Scan for the cell matching the given text and deliver its (X, Y) coordinate at center. 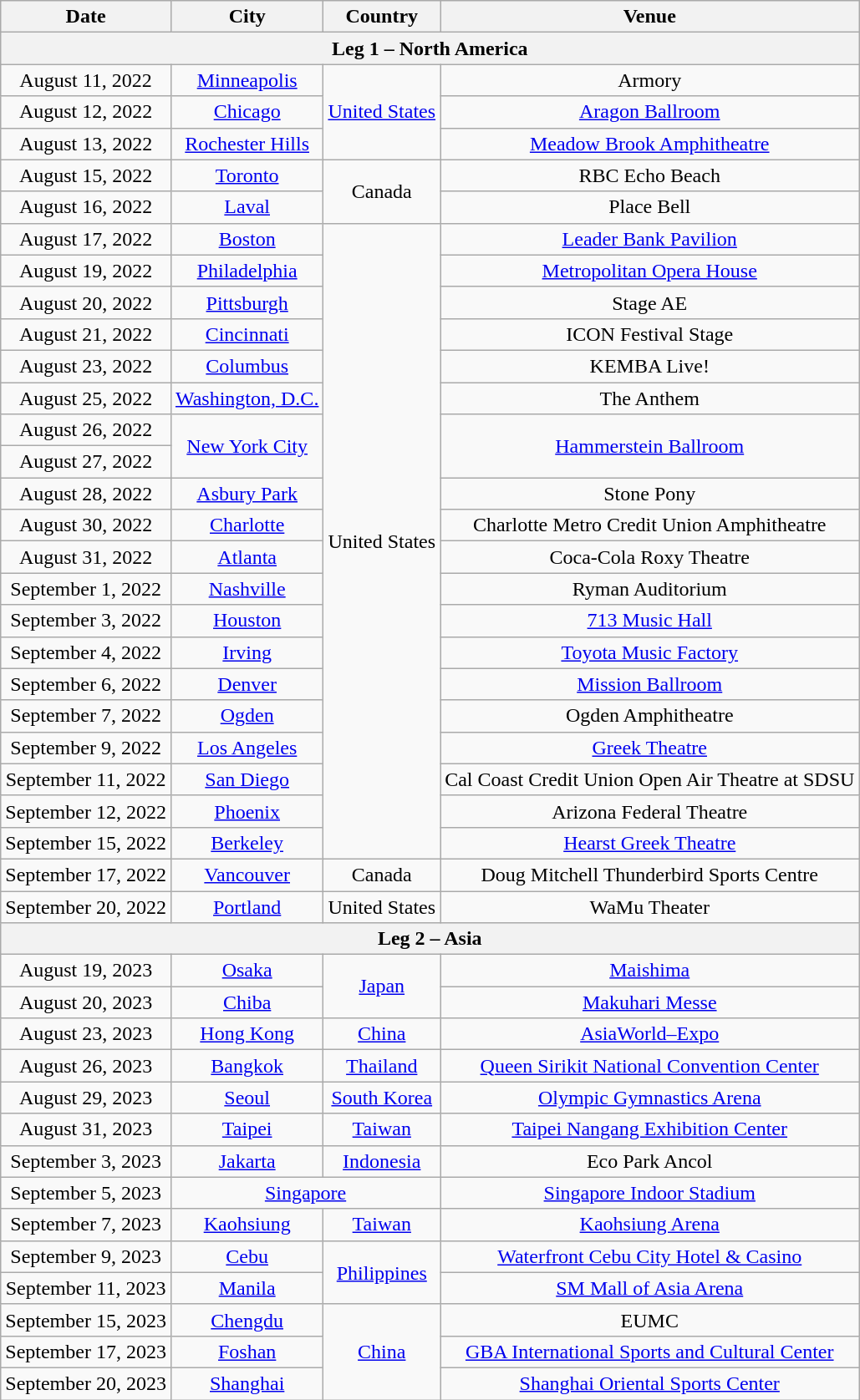
September 20, 2022 (86, 906)
Makuhari Messe (650, 1002)
Toronto (247, 175)
Date (86, 17)
Boston (247, 239)
August 23, 2022 (86, 366)
September 1, 2022 (86, 589)
August 20, 2022 (86, 302)
Chengdu (247, 1320)
Olympic Gymnastics Arena (650, 1098)
Meadow Brook Amphitheatre (650, 144)
September 7, 2023 (86, 1225)
Minneapolis (247, 80)
September 3, 2022 (86, 621)
Washington, D.C. (247, 398)
Shanghai Oriental Sports Center (650, 1383)
Pittsburgh (247, 302)
August 25, 2022 (86, 398)
August 23, 2023 (86, 1034)
Aragon Ballroom (650, 112)
Jakarta (247, 1161)
Osaka (247, 971)
Maishima (650, 971)
September 17, 2023 (86, 1352)
Houston (247, 621)
September 6, 2022 (86, 684)
September 15, 2023 (86, 1320)
Denver (247, 684)
Arizona Federal Theatre (650, 811)
Cal Coast Credit Union Open Air Theatre at SDSU (650, 779)
August 20, 2023 (86, 1002)
Stage AE (650, 302)
August 30, 2022 (86, 525)
Philadelphia (247, 271)
Waterfront Cebu City Hotel & Casino (650, 1256)
Berkeley (247, 843)
Hearst Greek Theatre (650, 843)
August 27, 2022 (86, 462)
Leg 2 – Asia (430, 939)
RBC Echo Beach (650, 175)
Queen Sirikit National Convention Center (650, 1066)
Foshan (247, 1352)
August 12, 2022 (86, 112)
Laval (247, 207)
Vancouver (247, 875)
September 17, 2022 (86, 875)
Shanghai (247, 1383)
Philippines (382, 1272)
Kaohsiung Arena (650, 1225)
Coca-Cola Roxy Theatre (650, 557)
August 13, 2022 (86, 144)
August 17, 2022 (86, 239)
Asbury Park (247, 494)
Leg 1 – North America (430, 48)
Hammerstein Ballroom (650, 446)
The Anthem (650, 398)
Ogden (247, 716)
September 9, 2022 (86, 748)
San Diego (247, 779)
September 3, 2023 (86, 1161)
August 31, 2023 (86, 1129)
Los Angeles (247, 748)
August 26, 2023 (86, 1066)
Indonesia (382, 1161)
EUMC (650, 1320)
AsiaWorld–Expo (650, 1034)
Armory (650, 80)
Eco Park Ancol (650, 1161)
Toyota Music Factory (650, 652)
Ryman Auditorium (650, 589)
KEMBA Live! (650, 366)
Portland (247, 906)
Stone Pony (650, 494)
August 16, 2022 (86, 207)
Venue (650, 17)
Nashville (247, 589)
Seoul (247, 1098)
August 21, 2022 (86, 334)
Doug Mitchell Thunderbird Sports Centre (650, 875)
September 4, 2022 (86, 652)
Phoenix (247, 811)
August 15, 2022 (86, 175)
September 11, 2022 (86, 779)
August 31, 2022 (86, 557)
Hong Kong (247, 1034)
August 11, 2022 (86, 80)
September 15, 2022 (86, 843)
September 9, 2023 (86, 1256)
Taipei Nangang Exhibition Center (650, 1129)
Mission Ballroom (650, 684)
Kaohsiung (247, 1225)
Cebu (247, 1256)
Metropolitan Opera House (650, 271)
Cincinnati (247, 334)
September 5, 2023 (86, 1193)
SM Mall of Asia Arena (650, 1288)
GBA International Sports and Cultural Center (650, 1352)
September 11, 2023 (86, 1288)
Thailand (382, 1066)
Ogden Amphitheatre (650, 716)
City (247, 17)
Country (382, 17)
August 28, 2022 (86, 494)
South Korea (382, 1098)
Greek Theatre (650, 748)
September 12, 2022 (86, 811)
Singapore Indoor Stadium (650, 1193)
September 7, 2022 (86, 716)
September 20, 2023 (86, 1383)
Manila (247, 1288)
Place Bell (650, 207)
August 26, 2022 (86, 430)
Charlotte (247, 525)
Taipei (247, 1129)
Columbus (247, 366)
Atlanta (247, 557)
ICON Festival Stage (650, 334)
Leader Bank Pavilion (650, 239)
August 19, 2023 (86, 971)
New York City (247, 446)
Rochester Hills (247, 144)
713 Music Hall (650, 621)
August 29, 2023 (86, 1098)
August 19, 2022 (86, 271)
Charlotte Metro Credit Union Amphitheatre (650, 525)
Chiba (247, 1002)
Singapore (305, 1193)
WaMu Theater (650, 906)
Japan (382, 987)
Irving (247, 652)
Bangkok (247, 1066)
Chicago (247, 112)
